Determine the (X, Y) coordinate at the center of the cell enclosing the given text.  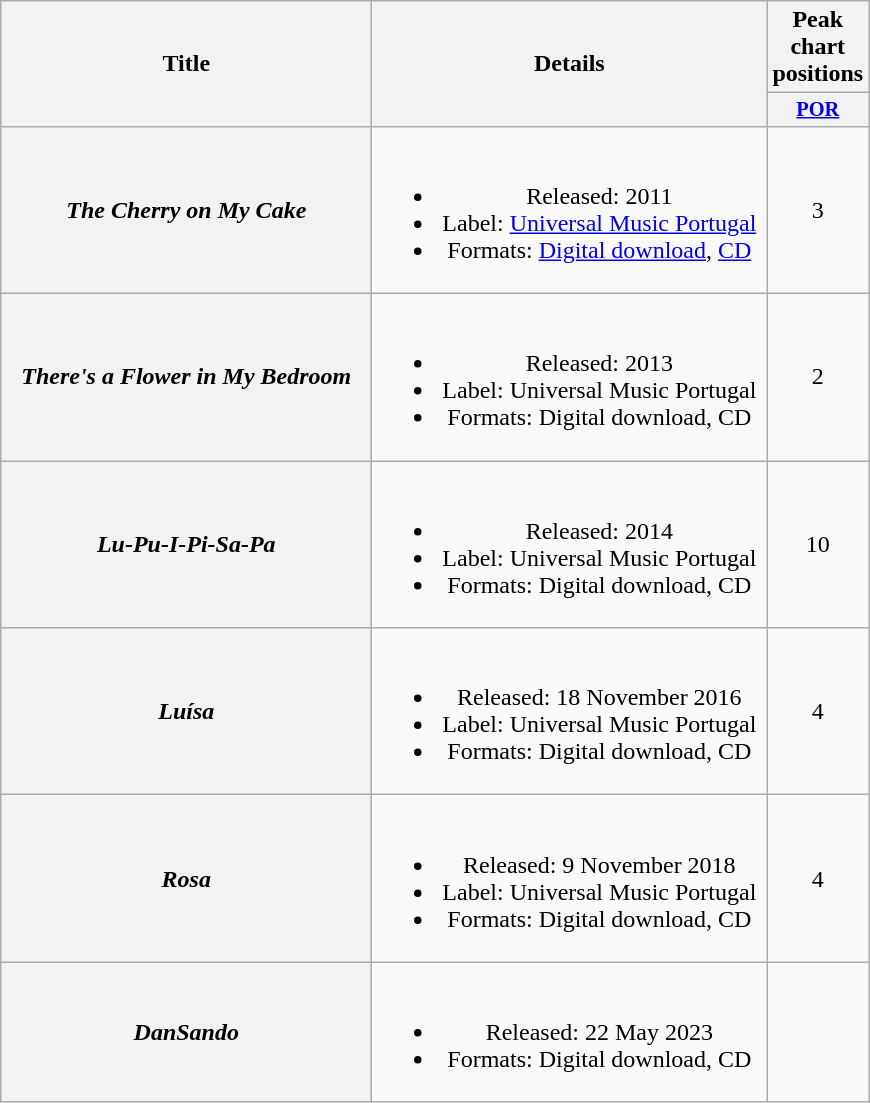
Released: 22 May 2023Formats: Digital download, CD (570, 1032)
10 (818, 544)
Released: 18 November 2016Label: Universal Music PortugalFormats: Digital download, CD (570, 712)
Released: 9 November 2018Label: Universal Music PortugalFormats: Digital download, CD (570, 878)
Luísa (186, 712)
Released: 2014Label: Universal Music PortugalFormats: Digital download, CD (570, 544)
The Cherry on My Cake (186, 210)
Rosa (186, 878)
POR (818, 110)
DanSando (186, 1032)
3 (818, 210)
Title (186, 64)
There's a Flower in My Bedroom (186, 378)
Released: 2011Label: Universal Music PortugalFormats: Digital download, CD (570, 210)
Peak chart positions (818, 47)
Lu-Pu-I-Pi-Sa-Pa (186, 544)
Details (570, 64)
Released: 2013Label: Universal Music PortugalFormats: Digital download, CD (570, 378)
2 (818, 378)
